Search for the cell housing the specified text and yield its (X, Y) center coordinate. 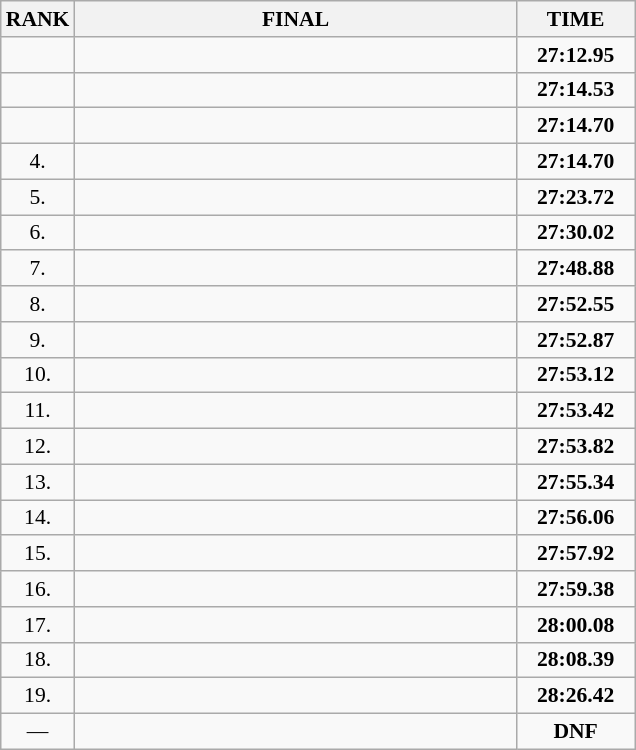
13. (38, 482)
27:52.87 (576, 340)
27:53.82 (576, 447)
12. (38, 447)
27:14.53 (576, 90)
11. (38, 411)
27:55.34 (576, 482)
28:26.42 (576, 696)
27:53.12 (576, 375)
15. (38, 554)
27:59.38 (576, 589)
27:57.92 (576, 554)
9. (38, 340)
28:00.08 (576, 625)
19. (38, 696)
FINAL (295, 19)
10. (38, 375)
27:48.88 (576, 269)
RANK (38, 19)
27:52.55 (576, 304)
7. (38, 269)
27:53.42 (576, 411)
14. (38, 518)
4. (38, 162)
TIME (576, 19)
6. (38, 233)
18. (38, 660)
27:12.95 (576, 55)
16. (38, 589)
— (38, 732)
8. (38, 304)
27:56.06 (576, 518)
27:23.72 (576, 197)
28:08.39 (576, 660)
17. (38, 625)
27:30.02 (576, 233)
DNF (576, 732)
5. (38, 197)
